Detect which cell encompasses the target text, then output its [X, Y] center coordinate. 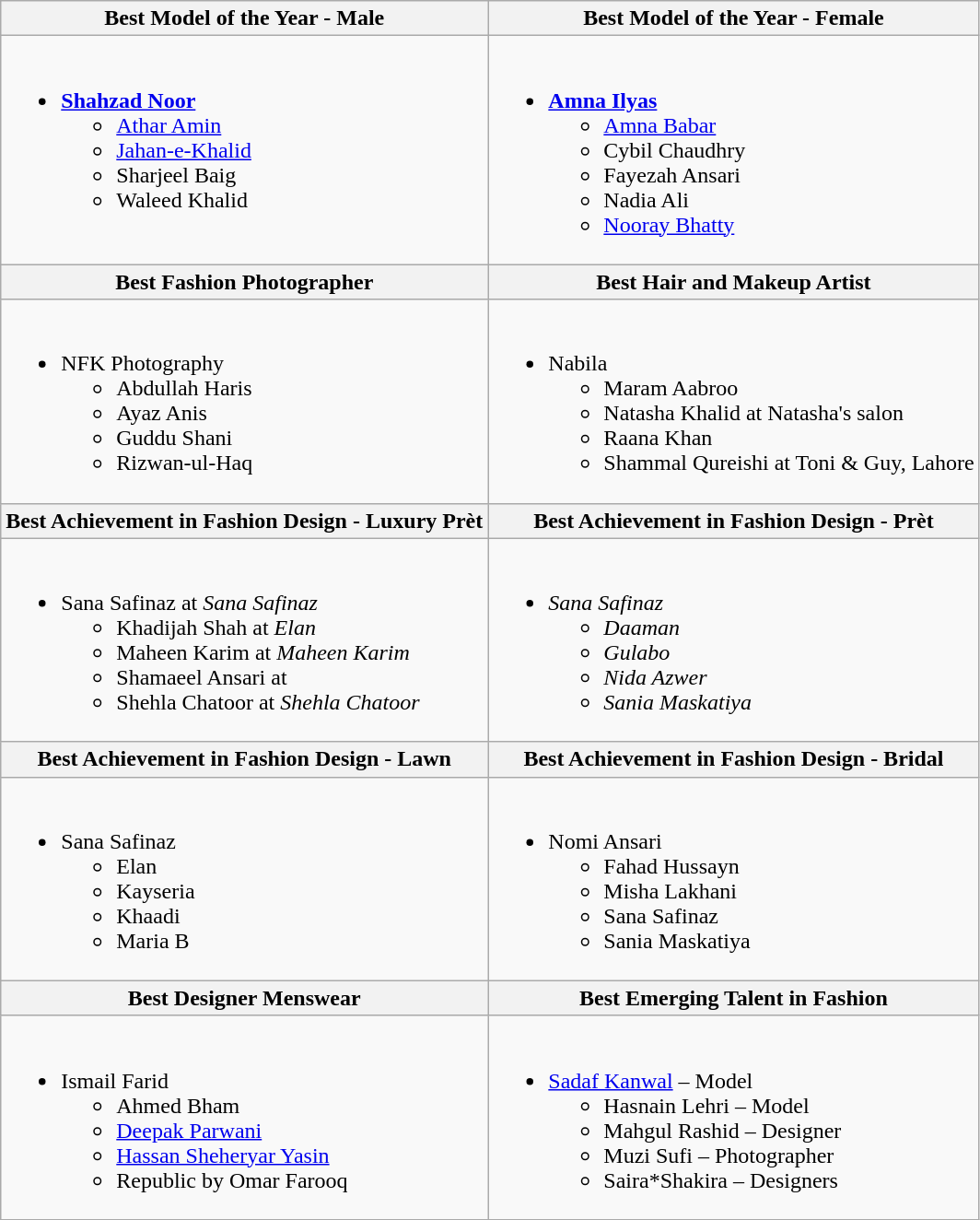
Best Fashion Photographer [245, 282]
Best Model of the Year - Male [245, 18]
Best Designer Menswear [245, 998]
Best Emerging Talent in Fashion [733, 998]
Sana Safinaz at Sana SafinazKhadijah Shah at ElanMaheen Karim at Maheen KarimShamaeel Ansari at Shehla Chatoor at Shehla Chatoor [245, 639]
Best Achievement in Fashion Design - Luxury Prèt [245, 521]
Best Achievement in Fashion Design - Bridal [733, 759]
Ismail FaridAhmed BhamDeepak ParwaniHassan Sheheryar YasinRepublic by Omar Farooq [245, 1117]
Sana SafinazDaamanGulaboNida AzwerSania Maskatiya [733, 639]
Shahzad NoorAthar AminJahan-e-KhalidSharjeel BaigWaleed Khalid [245, 150]
NabilaMaram AabrooNatasha Khalid at Natasha's salonRaana KhanShammal Qureishi at Toni & Guy, Lahore [733, 402]
Best Achievement in Fashion Design - Lawn [245, 759]
Best Hair and Makeup Artist [733, 282]
Best Model of the Year - Female [733, 18]
Amna IlyasAmna BabarCybil ChaudhryFayezah AnsariNadia AliNooray Bhatty [733, 150]
Sadaf Kanwal – ModelHasnain Lehri – ModelMahgul Rashid – DesignerMuzi Sufi – PhotographerSaira*Shakira – Designers [733, 1117]
NFK PhotographyAbdullah HarisAyaz AnisGuddu ShaniRizwan-ul-Haq [245, 402]
Best Achievement in Fashion Design - Prèt [733, 521]
Sana SafinazElanKayseriaKhaadiMaria B [245, 879]
Nomi AnsariFahad HussaynMisha LakhaniSana SafinazSania Maskatiya [733, 879]
